Detect which cell encompasses the target text, then output its (x, y) center coordinate. 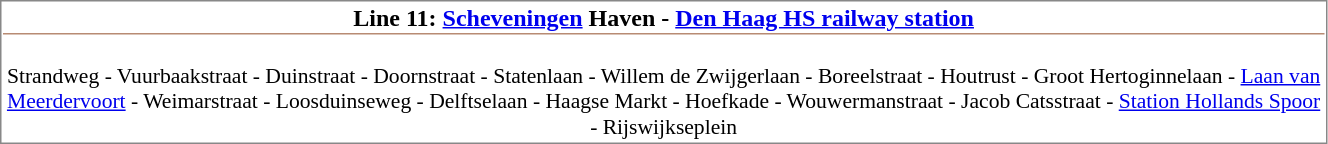
Line 11: Scheveningen Haven - Den Haag HS railway station (664, 19)
